Return [x, y] of the center of cell containing provided text 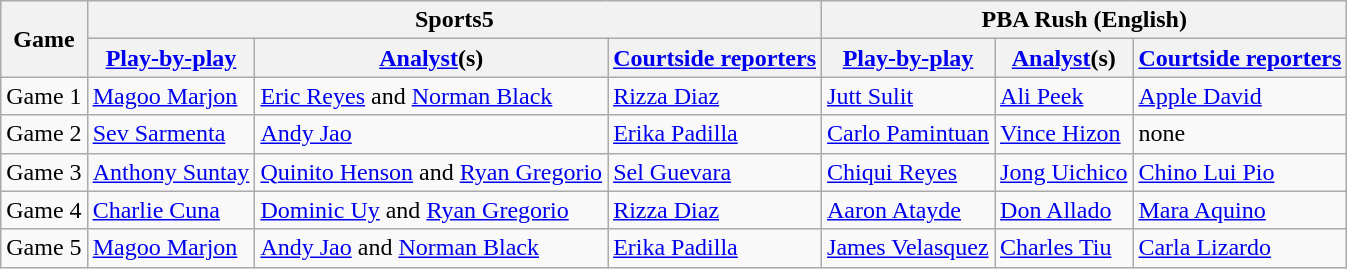
Apple David [1240, 96]
Game [44, 39]
Vince Hizon [1064, 134]
Jong Uichico [1064, 172]
Game 3 [44, 172]
PBA Rush (English) [1084, 20]
Andy Jao and Norman Black [432, 248]
Chiqui Reyes [908, 172]
Sports5 [454, 20]
Anthony Suntay [171, 172]
Quinito Henson and Ryan Gregorio [432, 172]
Game 1 [44, 96]
Sev Sarmenta [171, 134]
Chino Lui Pio [1240, 172]
Carlo Pamintuan [908, 134]
Sel Guevara [715, 172]
Don Allado [1064, 210]
Game 4 [44, 210]
Eric Reyes and Norman Black [432, 96]
Jutt Sulit [908, 96]
Charlie Cuna [171, 210]
Charles Tiu [1064, 248]
Dominic Uy and Ryan Gregorio [432, 210]
Carla Lizardo [1240, 248]
Andy Jao [432, 134]
James Velasquez [908, 248]
Game 2 [44, 134]
Mara Aquino [1240, 210]
none [1240, 134]
Aaron Atayde [908, 210]
Ali Peek [1064, 96]
Game 5 [44, 248]
